From the cell containing the given text, extract its center point as [x, y] coordinate. 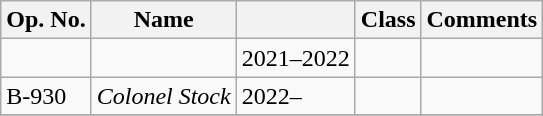
B-930 [46, 96]
Comments [482, 20]
Op. No. [46, 20]
2021–2022 [296, 58]
Name [164, 20]
2022– [296, 96]
Class [388, 20]
Colonel Stock [164, 96]
